From the cell containing the given text, extract its center point as [x, y] coordinate. 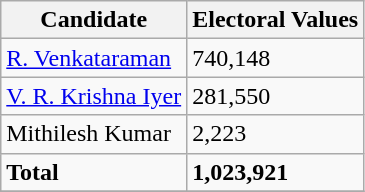
281,550 [276, 96]
Electoral Values [276, 20]
R. Venkataraman [94, 58]
Mithilesh Kumar [94, 134]
Total [94, 172]
Candidate [94, 20]
2,223 [276, 134]
V. R. Krishna Iyer [94, 96]
740,148 [276, 58]
1,023,921 [276, 172]
